Detect which cell encompasses the target text, then output its (x, y) center coordinate. 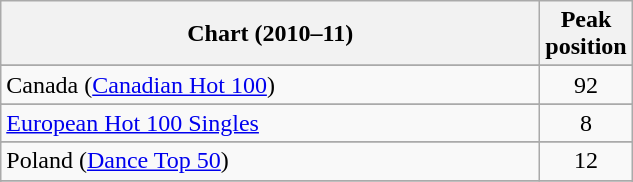
European Hot 100 Singles (270, 123)
8 (586, 123)
92 (586, 85)
Chart (2010–11) (270, 34)
12 (586, 161)
Peakposition (586, 34)
Canada (Canadian Hot 100) (270, 85)
Poland (Dance Top 50) (270, 161)
